Return [x, y] of the center of cell containing provided text 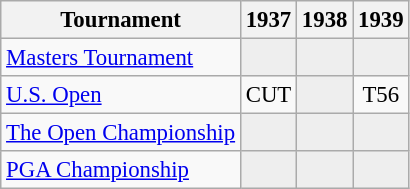
1938 [325, 20]
Tournament [121, 20]
U.S. Open [121, 95]
1939 [381, 20]
CUT [268, 95]
1937 [268, 20]
Masters Tournament [121, 58]
The Open Championship [121, 133]
PGA Championship [121, 170]
T56 [381, 95]
